Scan for the cell matching the given text and deliver its [X, Y] coordinate at center. 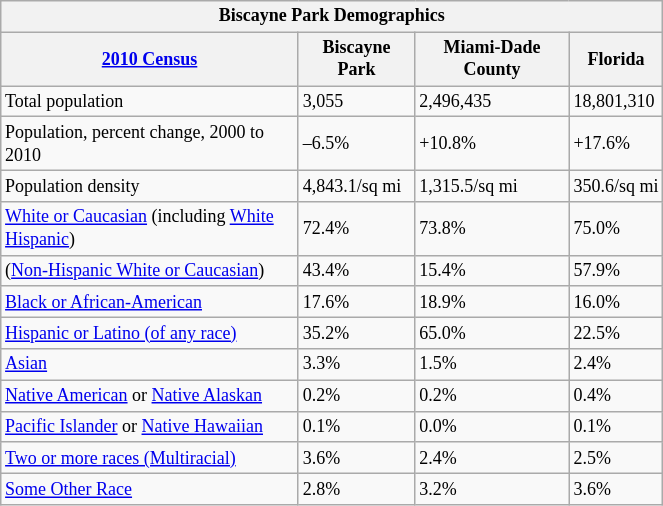
35.2% [356, 334]
75.0% [616, 229]
Native American or Native Alaskan [150, 396]
(Non-Hispanic White or Caucasian) [150, 270]
1,315.5/sq mi [492, 186]
Biscayne Park Demographics [332, 16]
18.9% [492, 302]
Population, percent change, 2000 to 2010 [150, 144]
22.5% [616, 334]
Asian [150, 364]
White or Caucasian (including White Hispanic) [150, 229]
Biscayne Park [356, 59]
Two or more races (Multiracial) [150, 458]
43.4% [356, 270]
Total population [150, 102]
4,843.1/sq mi [356, 186]
Black or African-American [150, 302]
3,055 [356, 102]
2.8% [356, 488]
350.6/sq mi [616, 186]
2.5% [616, 458]
2010 Census [150, 59]
Population density [150, 186]
18,801,310 [616, 102]
Hispanic or Latino (of any race) [150, 334]
73.8% [492, 229]
65.0% [492, 334]
1.5% [492, 364]
+17.6% [616, 144]
0.4% [616, 396]
15.4% [492, 270]
3.2% [492, 488]
Florida [616, 59]
0.0% [492, 426]
Pacific Islander or Native Hawaiian [150, 426]
2,496,435 [492, 102]
Some Other Race [150, 488]
72.4% [356, 229]
17.6% [356, 302]
+10.8% [492, 144]
–6.5% [356, 144]
57.9% [616, 270]
Miami-Dade County [492, 59]
16.0% [616, 302]
3.3% [356, 364]
